Provide the [x, y] coordinate of the cell's center where the given text is located.  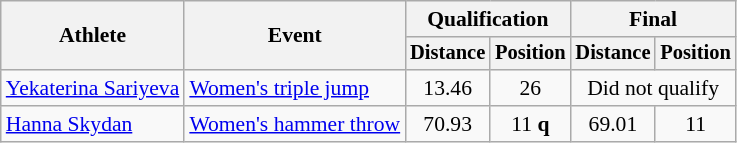
26 [530, 88]
Women's hammer throw [294, 124]
70.93 [448, 124]
Event [294, 36]
Women's triple jump [294, 88]
Qualification [488, 19]
69.01 [612, 124]
11 q [530, 124]
11 [695, 124]
Hanna Skydan [93, 124]
Yekaterina Sariyeva [93, 88]
Final [652, 19]
13.46 [448, 88]
Athlete [93, 36]
Did not qualify [652, 88]
